Find where the given text appears and provide that cell's center as (X, Y) coordinate. 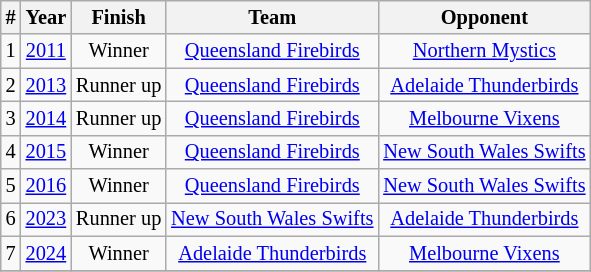
1 (11, 51)
5 (11, 186)
Northern Mystics (484, 51)
Year (46, 17)
Team (272, 17)
7 (11, 253)
2024 (46, 253)
4 (11, 152)
6 (11, 219)
2011 (46, 51)
2014 (46, 118)
2016 (46, 186)
# (11, 17)
2 (11, 85)
Opponent (484, 17)
2013 (46, 85)
2015 (46, 152)
Finish (118, 17)
3 (11, 118)
2023 (46, 219)
